Return [x, y] of the center of cell containing provided text 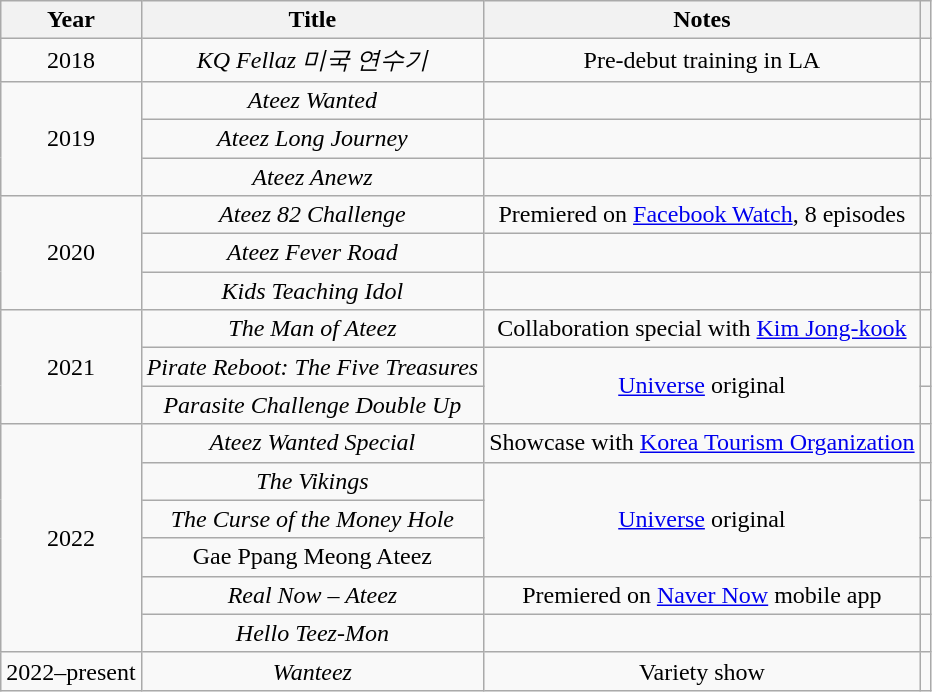
Pirate Reboot: The Five Treasures [312, 367]
Ateez Long Journey [312, 138]
Gae Ppang Meong Ateez [312, 557]
2022–present [71, 671]
Premiered on Facebook Watch, 8 episodes [702, 215]
Ateez Fever Road [312, 253]
Parasite Challenge Double Up [312, 405]
Showcase with Korea Tourism Organization [702, 443]
Ateez Wanted [312, 100]
Premiered on Naver Now mobile app [702, 595]
Real Now – Ateez [312, 595]
2018 [71, 60]
Kids Teaching Idol [312, 291]
The Curse of the Money Hole [312, 519]
Notes [702, 20]
2020 [71, 253]
Year [71, 20]
Ateez 82 Challenge [312, 215]
The Vikings [312, 481]
Title [312, 20]
2022 [71, 538]
Ateez Wanted Special [312, 443]
2021 [71, 367]
KQ Fellaz 미국 연수기 [312, 60]
Pre-debut training in LA [702, 60]
Collaboration special with Kim Jong-kook [702, 329]
The Man of Ateez [312, 329]
Hello Teez-Mon [312, 633]
Variety show [702, 671]
Wanteez [312, 671]
2019 [71, 138]
Ateez Anewz [312, 177]
